Detect which cell encompasses the target text, then output its (X, Y) center coordinate. 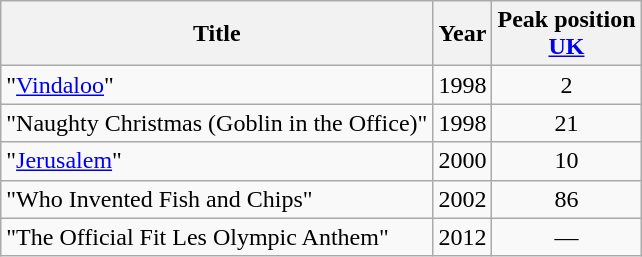
21 (566, 123)
2002 (462, 199)
"Jerusalem" (217, 161)
"Naughty Christmas (Goblin in the Office)" (217, 123)
10 (566, 161)
"The Official Fit Les Olympic Anthem" (217, 237)
"Who Invented Fish and Chips" (217, 199)
2012 (462, 237)
86 (566, 199)
"Vindaloo" (217, 85)
Year (462, 34)
2000 (462, 161)
Title (217, 34)
Peak positionUK (566, 34)
2 (566, 85)
— (566, 237)
